Search for the cell housing the specified text and yield its (x, y) center coordinate. 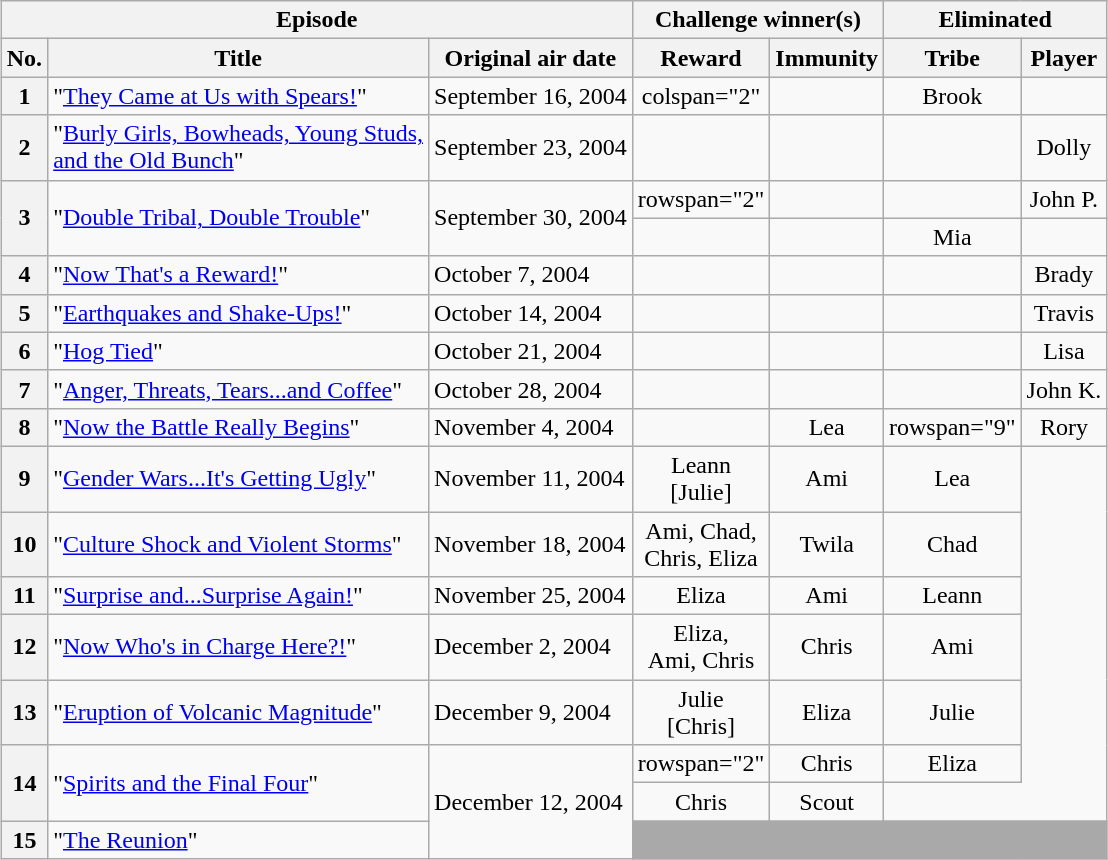
4 (24, 275)
"Gender Wars...It's Getting Ugly" (238, 478)
No. (24, 58)
Tribe (953, 58)
September 23, 2004 (531, 148)
October 28, 2004 (531, 389)
"Culture Shock and Violent Storms" (238, 544)
6 (24, 351)
Lisa (1064, 351)
Eliza,Ami, Chris (701, 648)
November 18, 2004 (531, 544)
Julie[Chris] (701, 712)
Reward (701, 58)
7 (24, 389)
Leann[Julie] (701, 478)
John K. (1064, 389)
rowspan="9" (953, 427)
Twila (827, 544)
Player (1064, 58)
9 (24, 478)
Brady (1064, 275)
colspan="2" (701, 96)
Eliminated (996, 20)
September 16, 2004 (531, 96)
October 7, 2004 (531, 275)
October 14, 2004 (531, 313)
December 12, 2004 (531, 802)
Chad (953, 544)
December 9, 2004 (531, 712)
Ami, Chad,Chris, Eliza (701, 544)
October 21, 2004 (531, 351)
8 (24, 427)
December 2, 2004 (531, 648)
Julie (953, 712)
"Burly Girls, Bowheads, Young Studs,and the Old Bunch" (238, 148)
Title (238, 58)
Rory (1064, 427)
1 (24, 96)
Dolly (1064, 148)
"Anger, Threats, Tears...and Coffee" (238, 389)
13 (24, 712)
2 (24, 148)
3 (24, 218)
15 (24, 840)
November 11, 2004 (531, 478)
Leann (953, 596)
Mia (953, 237)
14 (24, 783)
"Hog Tied" (238, 351)
November 4, 2004 (531, 427)
12 (24, 648)
"Surprise and...Surprise Again!" (238, 596)
"Spirits and the Final Four" (238, 783)
"Earthquakes and Shake-Ups!" (238, 313)
Episode (316, 20)
11 (24, 596)
5 (24, 313)
"They Came at Us with Spears!" (238, 96)
"Double Tribal, Double Trouble" (238, 218)
Original air date (531, 58)
"Now That's a Reward!" (238, 275)
"The Reunion" (238, 840)
Challenge winner(s) (758, 20)
Brook (953, 96)
November 25, 2004 (531, 596)
"Now Who's in Charge Here?!" (238, 648)
10 (24, 544)
Immunity (827, 58)
Scout (827, 802)
September 30, 2004 (531, 218)
"Now the Battle Really Begins" (238, 427)
Travis (1064, 313)
"Eruption of Volcanic Magnitude" (238, 712)
John P. (1064, 199)
